Detect which cell encompasses the target text, then output its (x, y) center coordinate. 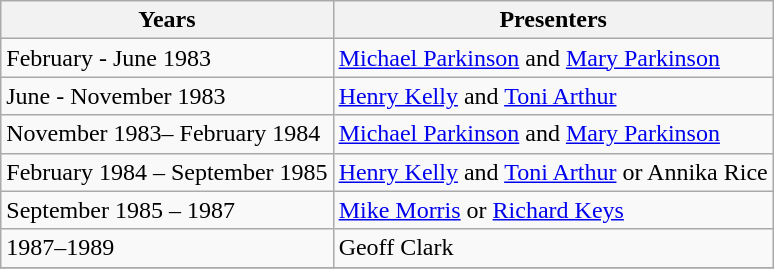
1987–1989 (167, 248)
Years (167, 20)
September 1985 – 1987 (167, 210)
Henry Kelly and Toni Arthur (553, 96)
November 1983– February 1984 (167, 134)
June - November 1983 (167, 96)
Mike Morris or Richard Keys (553, 210)
Henry Kelly and Toni Arthur or Annika Rice (553, 172)
Presenters (553, 20)
Geoff Clark (553, 248)
February - June 1983 (167, 58)
February 1984 – September 1985 (167, 172)
